From the cell containing the given text, extract its center point as (x, y) coordinate. 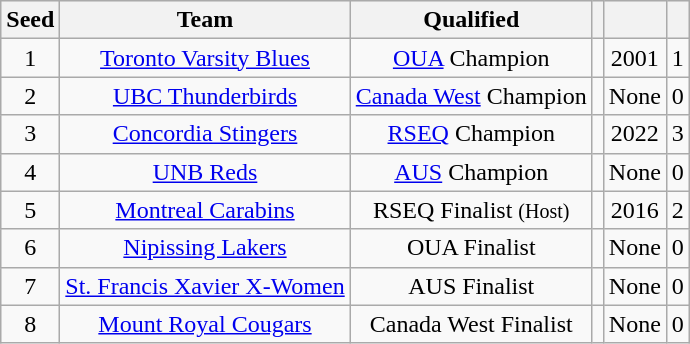
2001 (634, 58)
RSEQ Finalist (Host) (471, 210)
4 (30, 172)
7 (30, 286)
RSEQ Champion (471, 134)
Qualified (471, 20)
Nipissing Lakers (205, 248)
Toronto Varsity Blues (205, 58)
Seed (30, 20)
8 (30, 324)
Mount Royal Cougars (205, 324)
AUS Finalist (471, 286)
6 (30, 248)
UNB Reds (205, 172)
Canada West Finalist (471, 324)
OUA Finalist (471, 248)
UBC Thunderbirds (205, 96)
Team (205, 20)
Montreal Carabins (205, 210)
AUS Champion (471, 172)
2022 (634, 134)
Canada West Champion (471, 96)
5 (30, 210)
Concordia Stingers (205, 134)
St. Francis Xavier X-Women (205, 286)
2016 (634, 210)
OUA Champion (471, 58)
